Extract the [X, Y] coordinate from the center of the cell holding the provided text.  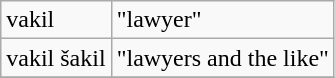
"lawyers and the like" [222, 58]
vakil [56, 20]
"lawyer" [222, 20]
vakil šakil [56, 58]
